For the text-containing cell, return its midpoint in [x, y] coordinate format. 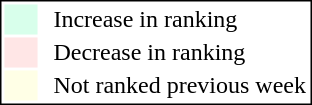
Increase in ranking [180, 19]
Not ranked previous week [180, 85]
Decrease in ranking [180, 53]
